Extract the [x, y] coordinate from the center of the cell holding the provided text.  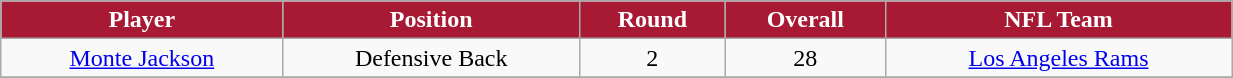
Overall [805, 20]
Monte Jackson [142, 58]
28 [805, 58]
Los Angeles Rams [1058, 58]
Position [432, 20]
NFL Team [1058, 20]
2 [652, 58]
Round [652, 20]
Defensive Back [432, 58]
Player [142, 20]
